Return [x, y] of the center of cell containing provided text 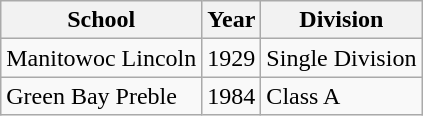
Class A [342, 96]
Division [342, 20]
School [102, 20]
1929 [232, 58]
1984 [232, 96]
Year [232, 20]
Green Bay Preble [102, 96]
Single Division [342, 58]
Manitowoc Lincoln [102, 58]
